Output the [X, Y] coordinate of the center of the cell containing the given text.  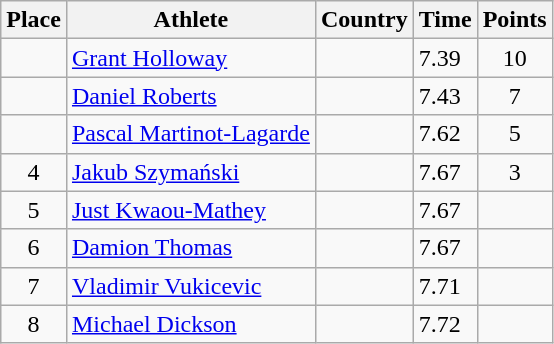
Athlete [190, 20]
Vladimir Vukicevic [190, 286]
Points [514, 20]
7.62 [445, 134]
6 [34, 248]
7.71 [445, 286]
7.39 [445, 58]
Place [34, 20]
Pascal Martinot-Lagarde [190, 134]
Daniel Roberts [190, 96]
10 [514, 58]
8 [34, 324]
7.72 [445, 324]
Jakub Szymański [190, 172]
3 [514, 172]
Country [364, 20]
Time [445, 20]
7.43 [445, 96]
Michael Dickson [190, 324]
4 [34, 172]
Grant Holloway [190, 58]
Just Kwaou-Mathey [190, 210]
Damion Thomas [190, 248]
